Search for the cell housing the specified text and yield its (x, y) center coordinate. 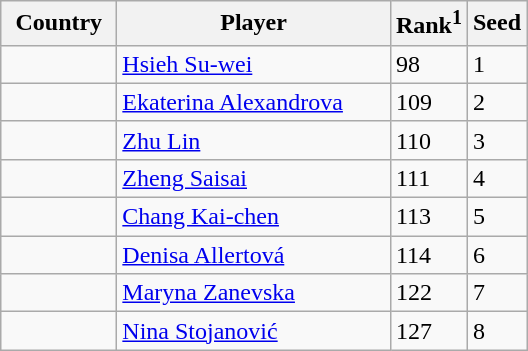
Denisa Allertová (254, 255)
Player (254, 24)
114 (428, 255)
110 (428, 140)
Zhu Lin (254, 140)
2 (496, 102)
7 (496, 293)
127 (428, 331)
109 (428, 102)
6 (496, 255)
111 (428, 178)
3 (496, 140)
Seed (496, 24)
113 (428, 217)
Hsieh Su-wei (254, 64)
Country (59, 24)
Nina Stojanović (254, 331)
Rank1 (428, 24)
4 (496, 178)
Zheng Saisai (254, 178)
Ekaterina Alexandrova (254, 102)
98 (428, 64)
1 (496, 64)
8 (496, 331)
5 (496, 217)
Maryna Zanevska (254, 293)
Chang Kai-chen (254, 217)
122 (428, 293)
